Provide the (X, Y) coordinate of the cell's center where the given text is located.  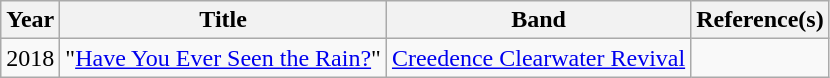
2018 (30, 58)
"Have You Ever Seen the Rain?" (224, 58)
Title (224, 20)
Creedence Clearwater Revival (538, 58)
Year (30, 20)
Reference(s) (760, 20)
Band (538, 20)
